Return the [x, y] coordinate for the center point of the cell that contains the specified text.  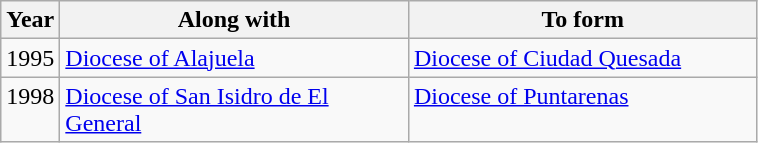
Along with [234, 20]
Diocese of Alajuela [234, 58]
1995 [30, 58]
Diocese of Ciudad Quesada [582, 58]
Year [30, 20]
To form [582, 20]
1998 [30, 110]
Diocese of San Isidro de El General [234, 110]
Diocese of Puntarenas [582, 110]
